Return the (X, Y) coordinate for the center point of the cell that contains the specified text.  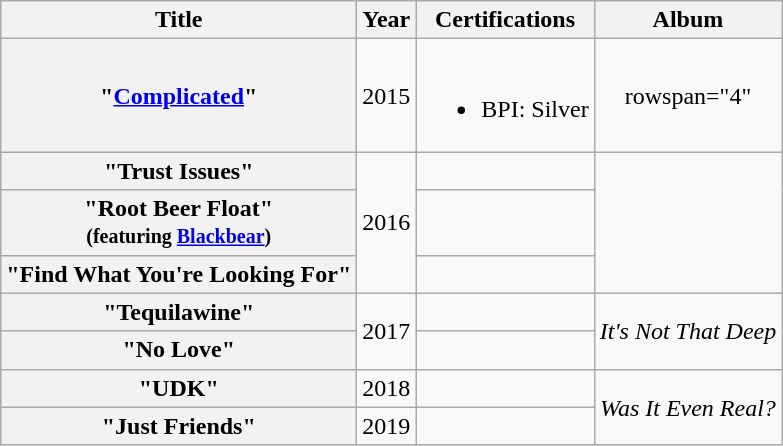
2017 (386, 331)
BPI: Silver (505, 96)
"Just Friends" (179, 426)
Album (688, 20)
"Trust Issues" (179, 171)
"Complicated" (179, 96)
2018 (386, 388)
2016 (386, 222)
"Find What You're Looking For" (179, 274)
Title (179, 20)
"Tequilawine" (179, 312)
"UDK" (179, 388)
Year (386, 20)
It's Not That Deep (688, 331)
Was It Even Real? (688, 407)
"Root Beer Float"(featuring Blackbear) (179, 222)
rowspan="4" (688, 96)
2019 (386, 426)
Certifications (505, 20)
"No Love" (179, 350)
2015 (386, 96)
